Scan for the cell matching the given text and deliver its (x, y) coordinate at center. 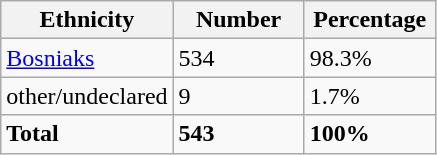
98.3% (370, 58)
534 (238, 58)
other/undeclared (87, 96)
9 (238, 96)
Total (87, 134)
543 (238, 134)
Percentage (370, 20)
Bosniaks (87, 58)
1.7% (370, 96)
Ethnicity (87, 20)
Number (238, 20)
100% (370, 134)
